Find where the given text appears and provide that cell's center as (X, Y) coordinate. 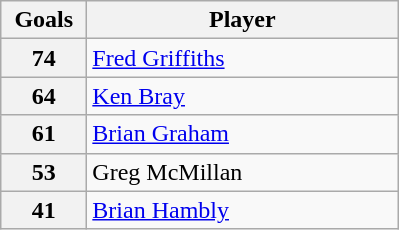
53 (44, 172)
Greg McMillan (242, 172)
41 (44, 210)
64 (44, 96)
Brian Hambly (242, 210)
74 (44, 58)
Ken Bray (242, 96)
Fred Griffiths (242, 58)
Goals (44, 20)
61 (44, 134)
Player (242, 20)
Brian Graham (242, 134)
